Extract the [X, Y] coordinate from the center of the cell holding the provided text.  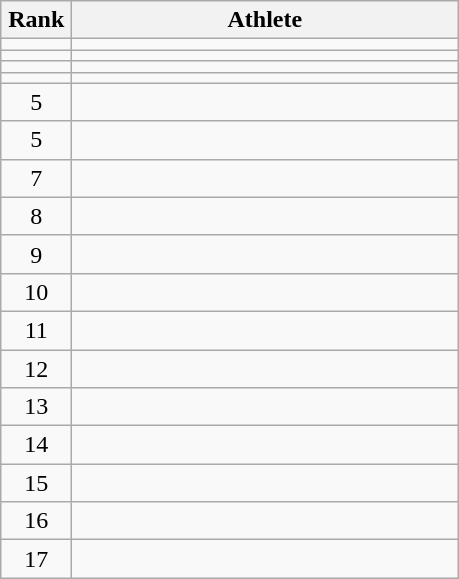
8 [36, 216]
13 [36, 407]
10 [36, 292]
Athlete [265, 20]
15 [36, 483]
14 [36, 445]
17 [36, 559]
12 [36, 369]
9 [36, 254]
Rank [36, 20]
16 [36, 521]
7 [36, 178]
11 [36, 330]
